Determine the [X, Y] coordinate at the center of the cell enclosing the given text.  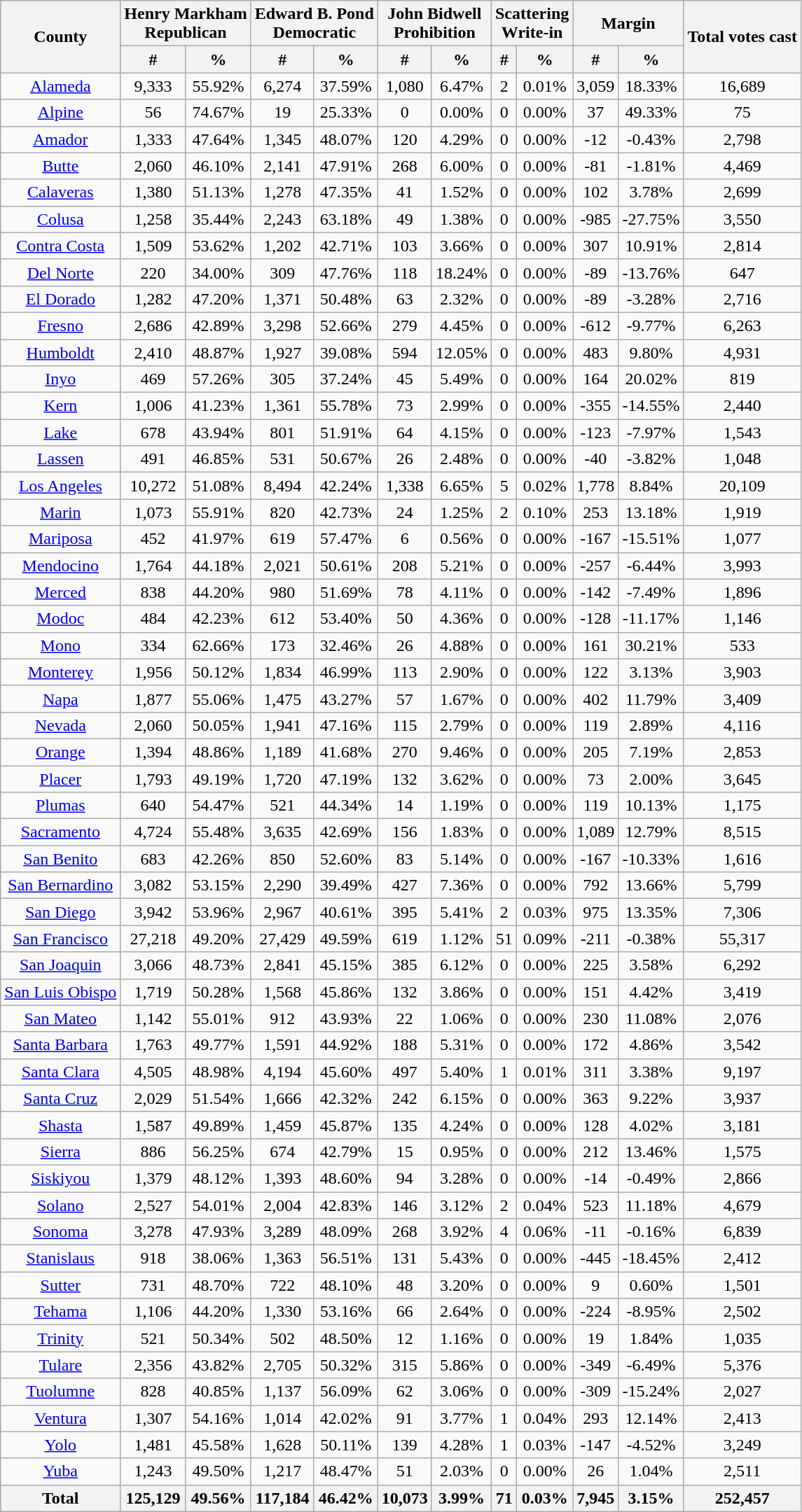
4.11% [461, 592]
131 [405, 1259]
-15.51% [651, 539]
1,459 [282, 1125]
Siskiyou [60, 1178]
1.52% [461, 192]
502 [282, 1338]
-3.28% [651, 299]
1.84% [651, 1338]
4,469 [742, 166]
146 [405, 1205]
27,218 [153, 939]
Contra Costa [60, 246]
-15.24% [651, 1392]
-12 [595, 139]
2.79% [461, 725]
50.67% [346, 459]
-3.82% [651, 459]
1,217 [282, 1471]
Merced [60, 592]
1,146 [742, 619]
1,035 [742, 1338]
6,263 [742, 325]
47.91% [346, 166]
1.38% [461, 219]
135 [405, 1125]
Sierra [60, 1151]
102 [595, 192]
-128 [595, 619]
1,941 [282, 725]
10.91% [651, 246]
1,501 [742, 1285]
483 [595, 352]
2,021 [282, 566]
49.89% [219, 1125]
3,542 [742, 1045]
309 [282, 272]
3,635 [282, 832]
6.47% [461, 86]
51.13% [219, 192]
San Benito [60, 859]
39.49% [346, 885]
427 [405, 885]
1,719 [153, 992]
270 [405, 752]
612 [282, 619]
Sutter [60, 1285]
50.12% [219, 672]
47.16% [346, 725]
1,720 [282, 779]
48.98% [219, 1072]
2,699 [742, 192]
188 [405, 1045]
5.86% [461, 1365]
74.67% [219, 113]
6.12% [461, 965]
1,258 [153, 219]
5.21% [461, 566]
Plumas [60, 806]
42.79% [346, 1151]
1,616 [742, 859]
Marin [60, 512]
47.76% [346, 272]
253 [595, 512]
-9.77% [651, 325]
395 [405, 912]
4.28% [461, 1445]
1,330 [282, 1312]
252,457 [742, 1498]
50.28% [219, 992]
Kern [60, 406]
2,243 [282, 219]
315 [405, 1365]
12.79% [651, 832]
-612 [595, 325]
46.42% [346, 1498]
45.87% [346, 1125]
Solano [60, 1205]
42.69% [346, 832]
37.59% [346, 86]
11.79% [651, 699]
55.48% [219, 832]
-1.81% [651, 166]
Shasta [60, 1125]
57 [405, 699]
49.77% [219, 1045]
2,527 [153, 1205]
El Dorado [60, 299]
56.09% [346, 1392]
3,181 [742, 1125]
55.06% [219, 699]
-0.43% [651, 139]
40.85% [219, 1392]
13.18% [651, 512]
6.00% [461, 166]
1,666 [282, 1098]
4,194 [282, 1072]
0.60% [651, 1285]
1,896 [742, 592]
674 [282, 1151]
647 [742, 272]
3,082 [153, 885]
Santa Clara [60, 1072]
1,575 [742, 1151]
363 [595, 1098]
49.56% [219, 1498]
2.48% [461, 459]
886 [153, 1151]
53.15% [219, 885]
13.46% [651, 1151]
1.06% [461, 1018]
50.34% [219, 1338]
54.16% [219, 1418]
62 [405, 1392]
48.60% [346, 1178]
2,076 [742, 1018]
45 [405, 379]
1,927 [282, 352]
20.02% [651, 379]
7,945 [595, 1498]
307 [595, 246]
10,272 [153, 486]
9,197 [742, 1072]
-7.97% [651, 433]
120 [405, 139]
3.12% [461, 1205]
Humboldt [60, 352]
-142 [595, 592]
1,568 [282, 992]
497 [405, 1072]
25.33% [346, 113]
20,109 [742, 486]
1,394 [153, 752]
Santa Cruz [60, 1098]
42.73% [346, 512]
819 [742, 379]
14 [405, 806]
54.47% [219, 806]
Tehama [60, 1312]
-81 [595, 166]
Fresno [60, 325]
45.58% [219, 1445]
Nevada [60, 725]
1.25% [461, 512]
1.16% [461, 1338]
2,004 [282, 1205]
6,274 [282, 86]
7.19% [651, 752]
678 [153, 433]
2,686 [153, 325]
2,027 [742, 1392]
66 [405, 1312]
63 [405, 299]
44.34% [346, 806]
1.83% [461, 832]
64 [405, 433]
5.40% [461, 1072]
39.08% [346, 352]
43.82% [219, 1365]
3,550 [742, 219]
48.10% [346, 1285]
48.70% [219, 1285]
-309 [595, 1392]
-7.49% [651, 592]
334 [153, 645]
46.99% [346, 672]
402 [595, 699]
Alpine [60, 113]
792 [595, 885]
Tuolumne [60, 1392]
1,333 [153, 139]
-6.44% [651, 566]
4,505 [153, 1072]
49 [405, 219]
3,289 [282, 1232]
Mariposa [60, 539]
Sacramento [60, 832]
53.16% [346, 1312]
-0.49% [651, 1178]
-14 [595, 1178]
15 [405, 1151]
49.59% [346, 939]
0.09% [545, 939]
1,628 [282, 1445]
3.06% [461, 1392]
49.33% [651, 113]
Colusa [60, 219]
San Joaquin [60, 965]
Calaveras [60, 192]
56.25% [219, 1151]
-27.75% [651, 219]
850 [282, 859]
4.15% [461, 433]
8,494 [282, 486]
3.77% [461, 1418]
47.93% [219, 1232]
53.62% [219, 246]
531 [282, 459]
452 [153, 539]
4,724 [153, 832]
-6.49% [651, 1365]
48.47% [346, 1471]
2,716 [742, 299]
293 [595, 1418]
220 [153, 272]
49.50% [219, 1471]
820 [282, 512]
1,587 [153, 1125]
5 [504, 486]
117,184 [282, 1498]
56.51% [346, 1259]
Total votes cast [742, 36]
1,142 [153, 1018]
47.35% [346, 192]
1,778 [595, 486]
57.47% [346, 539]
3,278 [153, 1232]
24 [405, 512]
828 [153, 1392]
6 [405, 539]
2.00% [651, 779]
-4.52% [651, 1445]
50.48% [346, 299]
San Francisco [60, 939]
9,333 [153, 86]
2,029 [153, 1098]
2,141 [282, 166]
-123 [595, 433]
57.26% [219, 379]
48.50% [346, 1338]
-0.16% [651, 1232]
1,371 [282, 299]
683 [153, 859]
5.49% [461, 379]
-224 [595, 1312]
4,679 [742, 1205]
50.11% [346, 1445]
225 [595, 965]
Mono [60, 645]
-14.55% [651, 406]
51.54% [219, 1098]
Monterey [60, 672]
2,290 [282, 885]
533 [742, 645]
Tulare [60, 1365]
164 [595, 379]
50 [405, 619]
48.73% [219, 965]
311 [595, 1072]
1.19% [461, 806]
42.32% [346, 1098]
71 [504, 1498]
173 [282, 645]
5.43% [461, 1259]
Henry MarkhamRepublican [186, 24]
640 [153, 806]
3.86% [461, 992]
1,278 [282, 192]
1,048 [742, 459]
44.92% [346, 1045]
1,877 [153, 699]
11.08% [651, 1018]
48 [405, 1285]
3.13% [651, 672]
54.01% [219, 1205]
139 [405, 1445]
1.12% [461, 939]
3,937 [742, 1098]
50.61% [346, 566]
4,116 [742, 725]
44.18% [219, 566]
1,834 [282, 672]
1.04% [651, 1471]
279 [405, 325]
9 [595, 1285]
San Bernardino [60, 885]
-10.33% [651, 859]
2.32% [461, 299]
1,956 [153, 672]
-445 [595, 1259]
3,993 [742, 566]
41.68% [346, 752]
122 [595, 672]
Orange [60, 752]
125,129 [153, 1498]
83 [405, 859]
42.71% [346, 246]
1,006 [153, 406]
45.15% [346, 965]
48.07% [346, 139]
118 [405, 272]
1,080 [405, 86]
43.27% [346, 699]
Yuba [60, 1471]
1,202 [282, 246]
2,866 [742, 1178]
2,511 [742, 1471]
208 [405, 566]
9.80% [651, 352]
45.86% [346, 992]
51.08% [219, 486]
3.66% [461, 246]
Total [60, 1498]
4.86% [651, 1045]
12.05% [461, 352]
6,292 [742, 965]
48.09% [346, 1232]
50.05% [219, 725]
Sonoma [60, 1232]
County [60, 36]
27,429 [282, 939]
-11.17% [651, 619]
Amador [60, 139]
55,317 [742, 939]
113 [405, 672]
2.90% [461, 672]
Mendocino [60, 566]
918 [153, 1259]
3,903 [742, 672]
3.92% [461, 1232]
0.95% [461, 1151]
1,243 [153, 1471]
11.18% [651, 1205]
47.64% [219, 139]
-0.38% [651, 939]
46.10% [219, 166]
242 [405, 1098]
52.60% [346, 859]
John BidwellProhibition [434, 24]
32.46% [346, 645]
3,942 [153, 912]
41 [405, 192]
1,543 [742, 433]
55.92% [219, 86]
4.45% [461, 325]
103 [405, 246]
2.64% [461, 1312]
801 [282, 433]
Yolo [60, 1445]
1,282 [153, 299]
212 [595, 1151]
ScatteringWrite-in [532, 24]
Ventura [60, 1418]
43.94% [219, 433]
980 [282, 592]
5,799 [742, 885]
13.35% [651, 912]
48.87% [219, 352]
56 [153, 113]
Stanislaus [60, 1259]
1,591 [282, 1045]
51.69% [346, 592]
18.33% [651, 86]
2,798 [742, 139]
55.78% [346, 406]
2,967 [282, 912]
484 [153, 619]
305 [282, 379]
2,410 [153, 352]
8,515 [742, 832]
-8.95% [651, 1312]
3,059 [595, 86]
Lake [60, 433]
12 [405, 1338]
Edward B. PondDemocratic [314, 24]
2,853 [742, 752]
-211 [595, 939]
2,841 [282, 965]
50.32% [346, 1365]
2.99% [461, 406]
34.00% [219, 272]
4.42% [651, 992]
385 [405, 965]
40.61% [346, 912]
38.06% [219, 1259]
4.29% [461, 139]
6.65% [461, 486]
2,705 [282, 1365]
1,361 [282, 406]
3,409 [742, 699]
55.01% [219, 1018]
1,077 [742, 539]
2,412 [742, 1259]
4.24% [461, 1125]
3,419 [742, 992]
722 [282, 1285]
3.38% [651, 1072]
47.19% [346, 779]
3,298 [282, 325]
1,380 [153, 192]
48.12% [219, 1178]
42.23% [219, 619]
230 [595, 1018]
-355 [595, 406]
-147 [595, 1445]
1.67% [461, 699]
1,175 [742, 806]
9.46% [461, 752]
10,073 [405, 1498]
1,338 [405, 486]
22 [405, 1018]
4 [504, 1232]
42.02% [346, 1418]
1,307 [153, 1418]
46.85% [219, 459]
30.21% [651, 645]
51.91% [346, 433]
2,356 [153, 1365]
975 [595, 912]
469 [153, 379]
53.96% [219, 912]
42.89% [219, 325]
Butte [60, 166]
1,189 [282, 752]
1,393 [282, 1178]
Placer [60, 779]
3.78% [651, 192]
7,306 [742, 912]
12.14% [651, 1418]
8.84% [651, 486]
3,066 [153, 965]
18.24% [461, 272]
6,839 [742, 1232]
0.10% [545, 512]
3,645 [742, 779]
838 [153, 592]
9.22% [651, 1098]
4.02% [651, 1125]
161 [595, 645]
1,763 [153, 1045]
731 [153, 1285]
2.03% [461, 1471]
San Diego [60, 912]
78 [405, 592]
37 [595, 113]
43.93% [346, 1018]
594 [405, 352]
Margin [628, 24]
62.66% [219, 645]
10.13% [651, 806]
205 [595, 752]
3.62% [461, 779]
2,413 [742, 1418]
3.28% [461, 1178]
1,509 [153, 246]
1,137 [282, 1392]
5.41% [461, 912]
52.66% [346, 325]
7.36% [461, 885]
5,376 [742, 1365]
-11 [595, 1232]
1,793 [153, 779]
3.20% [461, 1285]
-40 [595, 459]
2,502 [742, 1312]
63.18% [346, 219]
2,814 [742, 246]
491 [153, 459]
Los Angeles [60, 486]
1,919 [742, 512]
16,689 [742, 86]
Alameda [60, 86]
1,089 [595, 832]
41.97% [219, 539]
42.24% [346, 486]
172 [595, 1045]
1,073 [153, 512]
Inyo [60, 379]
49.19% [219, 779]
Napa [60, 699]
37.24% [346, 379]
2.89% [651, 725]
912 [282, 1018]
-985 [595, 219]
San Mateo [60, 1018]
42.26% [219, 859]
6.15% [461, 1098]
94 [405, 1178]
75 [742, 113]
1,106 [153, 1312]
2,440 [742, 406]
3,249 [742, 1445]
0.56% [461, 539]
45.60% [346, 1072]
13.66% [651, 885]
1,379 [153, 1178]
-18.45% [651, 1259]
1,363 [282, 1259]
3.99% [461, 1498]
-257 [595, 566]
48.86% [219, 752]
41.23% [219, 406]
128 [595, 1125]
115 [405, 725]
3.58% [651, 965]
151 [595, 992]
Del Norte [60, 272]
53.40% [346, 619]
4.36% [461, 619]
47.20% [219, 299]
1,475 [282, 699]
Santa Barbara [60, 1045]
523 [595, 1205]
5.14% [461, 859]
0.02% [545, 486]
1,481 [153, 1445]
5.31% [461, 1045]
49.20% [219, 939]
35.44% [219, 219]
San Luis Obispo [60, 992]
1,014 [282, 1418]
4,931 [742, 352]
Lassen [60, 459]
156 [405, 832]
55.91% [219, 512]
42.83% [346, 1205]
1,345 [282, 139]
4.88% [461, 645]
Modoc [60, 619]
3.15% [651, 1498]
-349 [595, 1365]
0.06% [545, 1232]
91 [405, 1418]
Trinity [60, 1338]
1,764 [153, 566]
-13.76% [651, 272]
